Provide the (x, y) coordinate of the cell's center where the given text is located.  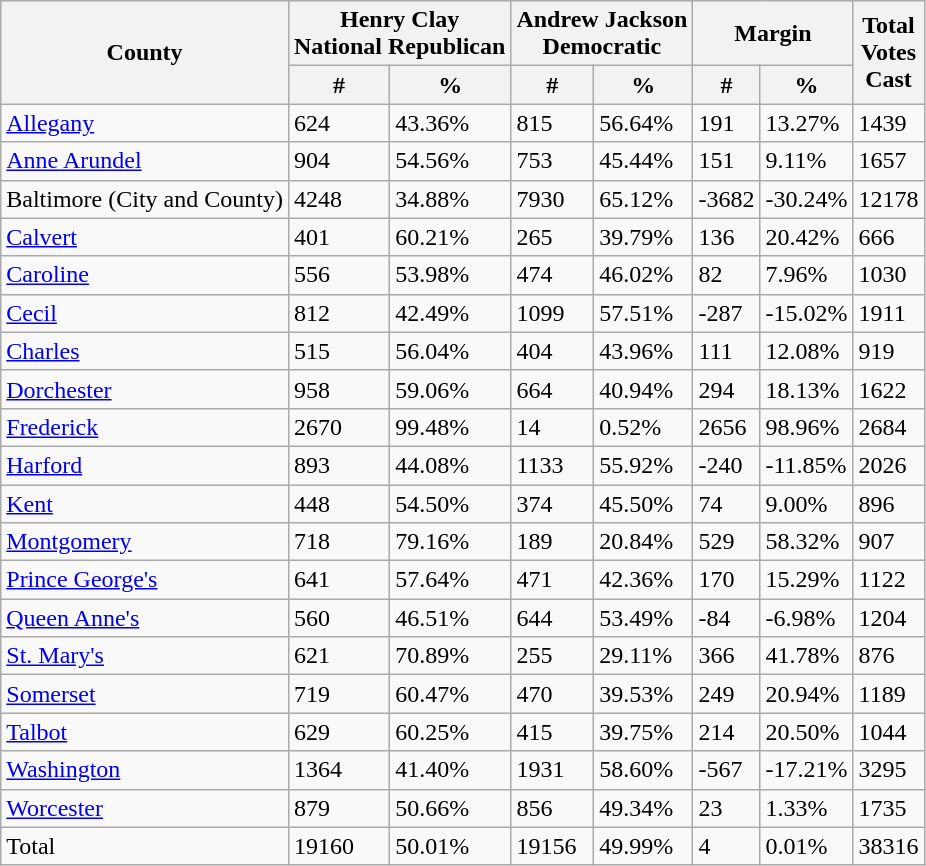
1622 (888, 389)
0.01% (806, 846)
12.08% (806, 351)
Henry ClayNational Republican (399, 34)
255 (552, 656)
Somerset (145, 694)
44.08% (450, 465)
366 (726, 656)
58.32% (806, 542)
45.44% (644, 161)
2670 (338, 427)
515 (338, 351)
136 (726, 237)
Prince George's (145, 580)
54.50% (450, 503)
39.75% (644, 732)
20.42% (806, 237)
1.33% (806, 808)
79.16% (450, 542)
9.11% (806, 161)
Harford (145, 465)
2656 (726, 427)
34.88% (450, 199)
111 (726, 351)
856 (552, 808)
4248 (338, 199)
43.96% (644, 351)
629 (338, 732)
Andrew JacksonDemocratic (602, 34)
Calvert (145, 237)
St. Mary's (145, 656)
-567 (726, 770)
14 (552, 427)
50.01% (450, 846)
45.50% (644, 503)
904 (338, 161)
1439 (888, 123)
-3682 (726, 199)
879 (338, 808)
907 (888, 542)
1657 (888, 161)
82 (726, 275)
59.06% (450, 389)
719 (338, 694)
812 (338, 313)
50.66% (450, 808)
56.64% (644, 123)
46.51% (450, 618)
9.00% (806, 503)
53.49% (644, 618)
54.56% (450, 161)
Talbot (145, 732)
214 (726, 732)
41.40% (450, 770)
Dorchester (145, 389)
Cecil (145, 313)
20.84% (644, 542)
-11.85% (806, 465)
Allegany (145, 123)
-15.02% (806, 313)
-17.21% (806, 770)
49.99% (644, 846)
815 (552, 123)
70.89% (450, 656)
County (145, 52)
98.96% (806, 427)
55.92% (644, 465)
60.47% (450, 694)
265 (552, 237)
7930 (552, 199)
-6.98% (806, 618)
1204 (888, 618)
60.21% (450, 237)
Baltimore (City and County) (145, 199)
20.94% (806, 694)
896 (888, 503)
Frederick (145, 427)
39.79% (644, 237)
753 (552, 161)
53.98% (450, 275)
23 (726, 808)
39.53% (644, 694)
404 (552, 351)
Caroline (145, 275)
43.36% (450, 123)
644 (552, 618)
401 (338, 237)
1044 (888, 732)
41.78% (806, 656)
0.52% (644, 427)
1911 (888, 313)
58.60% (644, 770)
1189 (888, 694)
151 (726, 161)
Washington (145, 770)
1364 (338, 770)
958 (338, 389)
1931 (552, 770)
-287 (726, 313)
-240 (726, 465)
40.94% (644, 389)
1133 (552, 465)
Queen Anne's (145, 618)
Worcester (145, 808)
Charles (145, 351)
Anne Arundel (145, 161)
664 (552, 389)
529 (726, 542)
1030 (888, 275)
191 (726, 123)
1735 (888, 808)
641 (338, 580)
46.02% (644, 275)
4 (726, 846)
2684 (888, 427)
38316 (888, 846)
1122 (888, 580)
448 (338, 503)
3295 (888, 770)
Total (145, 846)
15.29% (806, 580)
Kent (145, 503)
56.04% (450, 351)
470 (552, 694)
60.25% (450, 732)
29.11% (644, 656)
471 (552, 580)
474 (552, 275)
666 (888, 237)
65.12% (644, 199)
18.13% (806, 389)
374 (552, 503)
57.64% (450, 580)
74 (726, 503)
49.34% (644, 808)
249 (726, 694)
893 (338, 465)
189 (552, 542)
294 (726, 389)
Montgomery (145, 542)
19160 (338, 846)
57.51% (644, 313)
20.50% (806, 732)
170 (726, 580)
TotalVotesCast (888, 52)
12178 (888, 199)
7.96% (806, 275)
42.36% (644, 580)
718 (338, 542)
13.27% (806, 123)
556 (338, 275)
621 (338, 656)
Margin (773, 34)
624 (338, 123)
2026 (888, 465)
415 (552, 732)
-84 (726, 618)
99.48% (450, 427)
876 (888, 656)
-30.24% (806, 199)
1099 (552, 313)
42.49% (450, 313)
919 (888, 351)
560 (338, 618)
19156 (552, 846)
